Capture the cell that displays the provided text and extract its [X, Y] central coordinate. 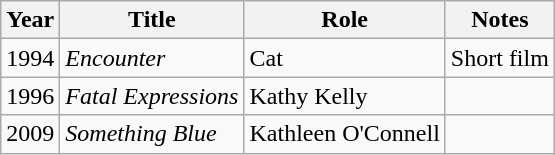
Cat [344, 58]
Kathleen O'Connell [344, 134]
2009 [30, 134]
Role [344, 20]
Notes [500, 20]
Fatal Expressions [152, 96]
Year [30, 20]
Short film [500, 58]
1994 [30, 58]
Kathy Kelly [344, 96]
1996 [30, 96]
Title [152, 20]
Encounter [152, 58]
Something Blue [152, 134]
